Return [x, y] of the center of cell containing provided text 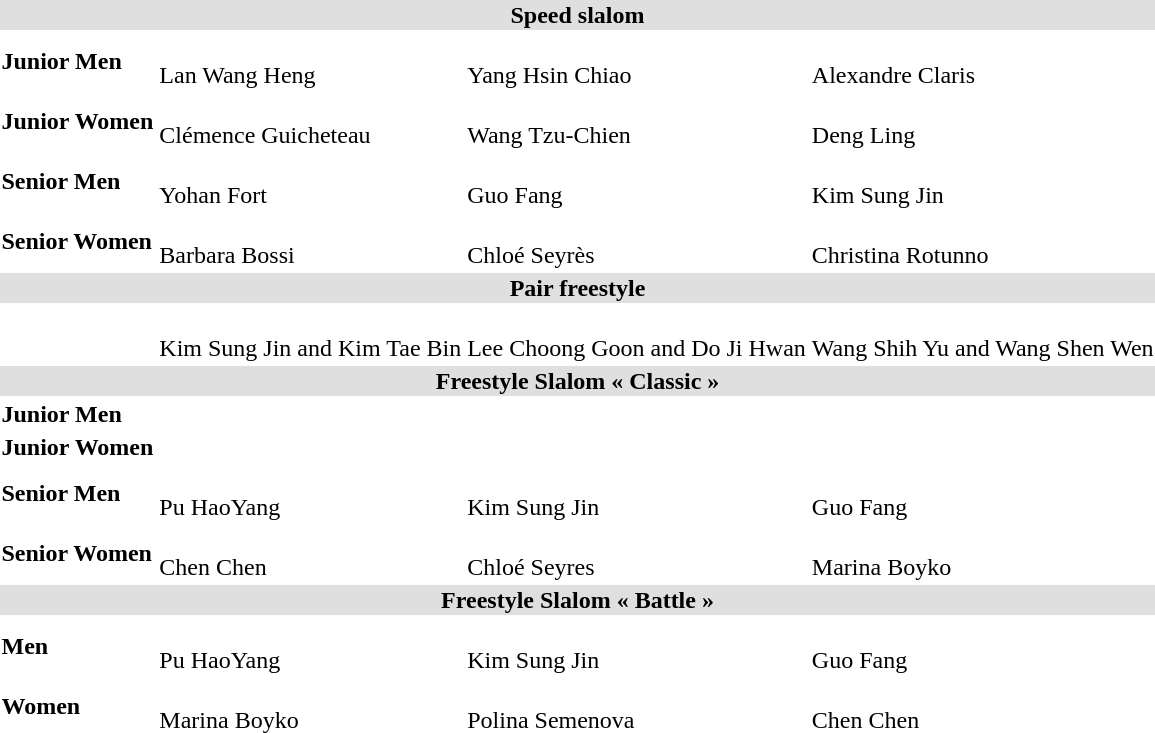
Lan Wang Heng [310, 62]
Barbara Bossi [310, 242]
Wang Tzu-Chien [637, 122]
Yang Hsin Chiao [637, 62]
Alexandre Claris [982, 62]
Freestyle Slalom « Battle » [578, 600]
Kim Sung Jin and Kim Tae Bin [310, 334]
Chloé Seyrès [637, 242]
Chloé Seyres [637, 554]
Men [78, 646]
Marina Boyko [982, 554]
Yohan Fort [310, 182]
Deng Ling [982, 122]
Pair freestyle [578, 288]
Lee Choong Goon and Do Ji Hwan [637, 334]
Clémence Guicheteau [310, 122]
Speed slalom [578, 15]
Christina Rotunno [982, 242]
Chen Chen [310, 554]
Freestyle Slalom « Classic » [578, 381]
Wang Shih Yu and Wang Shen Wen [982, 334]
